Find where the given text appears and provide that cell's center as (x, y) coordinate. 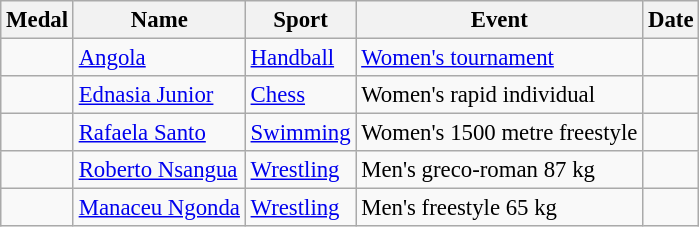
Sport (300, 20)
Chess (300, 95)
Women's tournament (500, 58)
Swimming (300, 133)
Name (159, 20)
Handball (300, 58)
Women's 1500 metre freestyle (500, 133)
Medal (38, 20)
Angola (159, 58)
Women's rapid individual (500, 95)
Men's freestyle 65 kg (500, 208)
Event (500, 20)
Ednasia Junior (159, 95)
Date (671, 20)
Men's greco-roman 87 kg (500, 170)
Roberto Nsangua (159, 170)
Rafaela Santo (159, 133)
Manaceu Ngonda (159, 208)
